Provide the (X, Y) coordinate of the cell's center where the given text is located.  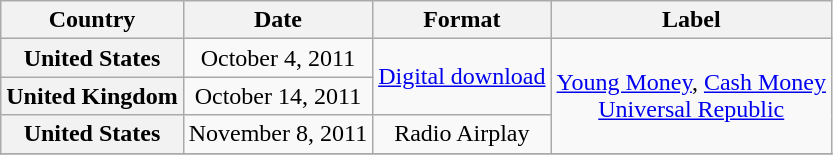
Radio Airplay (462, 134)
October 14, 2011 (278, 96)
Country (92, 20)
Digital download (462, 77)
Format (462, 20)
November 8, 2011 (278, 134)
October 4, 2011 (278, 58)
United Kingdom (92, 96)
Date (278, 20)
Label (691, 20)
Young Money, Cash MoneyUniversal Republic (691, 96)
